Identify which cell holds the provided text, then report its (X, Y) central coordinate. 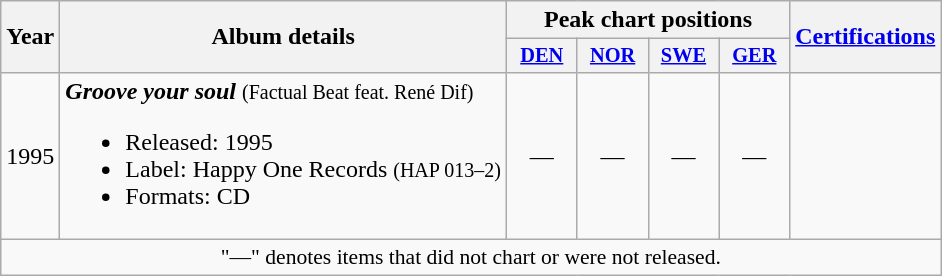
Album details (284, 37)
Groove your soul (Factual Beat feat. René Dif)Released: 1995Label: Happy One Records (HAP 013–2)Formats: CD (284, 156)
DEN (542, 56)
GER (754, 56)
"—" denotes items that did not chart or were not released. (471, 258)
Certifications (866, 37)
Peak chart positions (648, 20)
NOR (612, 56)
SWE (684, 56)
Year (30, 37)
1995 (30, 156)
